Find where the given text appears and provide that cell's center as (x, y) coordinate. 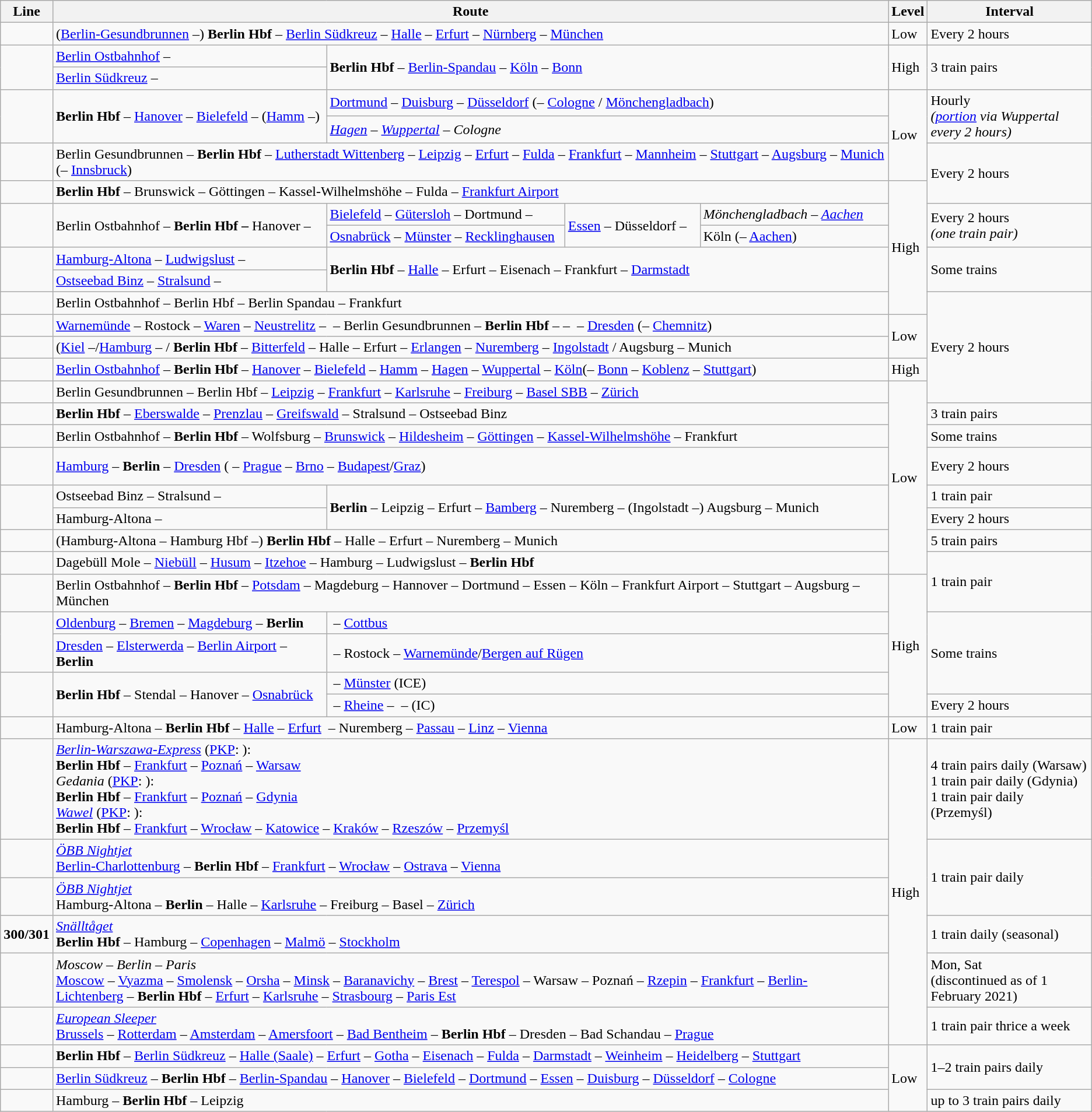
Interval (1009, 12)
300/301 (27, 934)
Berlin Hbf – Halle – Erfurt – Eisenach – Frankfurt – Darmstadt (608, 269)
Mönchengladbach – Aachen (794, 214)
Dagebüll Mole – Niebüll – Husum – Itzehoe – Hamburg – Ludwigslust – Berlin Hbf (470, 563)
1 train pair thrice a week (1009, 1026)
ÖBB NightjetBerlin-Charlottenburg – Berlin Hbf – Frankfurt – Wrocław – Ostrava – Vienna (470, 858)
4 train pairs daily (Warsaw)1 train pair daily (Gdynia)1 train pair daily (Przemyśl) (1009, 790)
Dortmund – Duisburg – Düsseldorf (– Cologne / Mönchengladbach) (608, 103)
Berlin Ostbahnhof – Berlin Hbf – Hanover – Bielefeld – Hamm – Hagen – Wuppertal – Köln(– Bonn – Koblenz – Stuttgart) (470, 370)
Berlin Hbf – Brunswick – Göttingen – Kassel-Wilhelmshöhe – Fulda – Frankfurt Airport (470, 192)
European SleeperBrussels – Rotterdam – Amsterdam – Amersfoort – Bad Bentheim – Berlin Hbf – Dresden – Bad Schandau – Prague (470, 1026)
Köln (– Aachen) (794, 236)
(Hamburg-Altona – Hamburg Hbf –) Berlin Hbf – Halle – Erfurt – Nuremberg – Munich (470, 541)
5 train pairs (1009, 541)
Berlin Hbf – Berlin-Spandau – Köln – Bonn (608, 67)
Route (470, 12)
Bielefeld – Gütersloh – Dortmund – (446, 214)
Berlin Ostbahnhof – Berlin Hbf – Wolfsburg – Brunswick – Hildesheim – Göttingen – Kassel-Wilhelmshöhe – Frankfurt (470, 436)
– Cottbus (608, 623)
Hamburg – Berlin Hbf – Leipzig (470, 1100)
1 train pair daily (1009, 878)
Berlin Ostbahnhof – Berlin Hbf – Potsdam – Magdeburg – Hannover – Dortmund – Essen – Köln – Frankfurt Airport – Stuttgart – Augsburg – München (470, 592)
– Rostock – Warnemünde/Bergen auf Rügen (608, 653)
– Rheine – – (IC) (608, 705)
– Münster (ICE) (608, 683)
Berlin Gesundbrunnen – Berlin Hbf – Leipzig – Frankfurt – Karlsruhe – Freiburg – Basel SBB – Zürich (470, 392)
Berlin Südkreuz – Berlin Hbf – Berlin-Spandau – Hanover – Bielefeld – Dortmund – Essen – Duisburg – Düsseldorf – Cologne (470, 1078)
Osnabrück – Münster – Recklinghausen (446, 236)
Oldenburg – Bremen – Magdeburg – Berlin (190, 623)
Level (908, 12)
Mon, Sat(discontinued as of 1 February 2021) (1009, 980)
up to 3 train pairs daily (1009, 1100)
Berlin Hbf – Berlin Südkreuz – Halle (Saale) – Erfurt – Gotha – Eisenach – Fulda – Darmstadt – Weinheim – Heidelberg – Stuttgart (470, 1056)
Berlin – Leipzig – Erfurt – Bamberg – Nuremberg – (Ingolstadt –) Augsburg – Munich (608, 507)
Berlin Ostbahnhof – Berlin Hbf – Hanover – (190, 225)
Essen – Düsseldorf – (632, 225)
Berlin Hbf – Hanover – Bielefeld – (Hamm –) (190, 116)
Line (27, 12)
Hamburg-Altona – Berlin Hbf – Halle – Erfurt – Nuremberg – Passau – Linz – Vienna (470, 727)
(Kiel –/Hamburg – / Berlin Hbf – Bitterfeld – Halle – Erfurt – Erlangen – Nuremberg – Ingolstadt / Augsburg – Munich (470, 348)
Warnemünde – Rostock – Waren – Neustrelitz – – Berlin Gesundbrunnen – Berlin Hbf – – – Dresden (– Chemnitz) (470, 325)
Hagen – Wuppertal – Cologne (608, 129)
SnälltågetBerlin Hbf – Hamburg – Copenhagen – Malmö – Stockholm (470, 934)
(Berlin-Gesundbrunnen –) Berlin Hbf – Berlin Südkreuz – Halle – Erfurt – Nürnberg – München (470, 34)
Hamburg-Altona – (190, 518)
Berlin Ostbahnhof – (190, 56)
Every 2 hours(one train pair) (1009, 225)
Hourly(portion via Wuppertal every 2 hours) (1009, 116)
Berlin Hbf – Eberswalde – Prenzlau – Greifswald – Stralsund – Ostseebad Binz (470, 414)
1 train daily (seasonal) (1009, 934)
Berlin Südkreuz – (190, 78)
ÖBB NightjetHamburg-Altona – Berlin – Halle – Karlsruhe – Freiburg – Basel – Zürich (470, 897)
Hamburg – Berlin – Dresden ( – Prague – Brno – Budapest/Graz) (470, 466)
Berlin Hbf – Stendal – Hanover – Osnabrück (190, 694)
1–2 train pairs daily (1009, 1067)
Dresden – Elsterwerda – Berlin Airport – Berlin (190, 653)
Hamburg-Altona – Ludwigslust – (190, 258)
Berlin Ostbahnhof – Berlin Hbf – Berlin Spandau – Frankfurt (470, 303)
